Locate the cell with the specified text and output its [x, y] center coordinate. 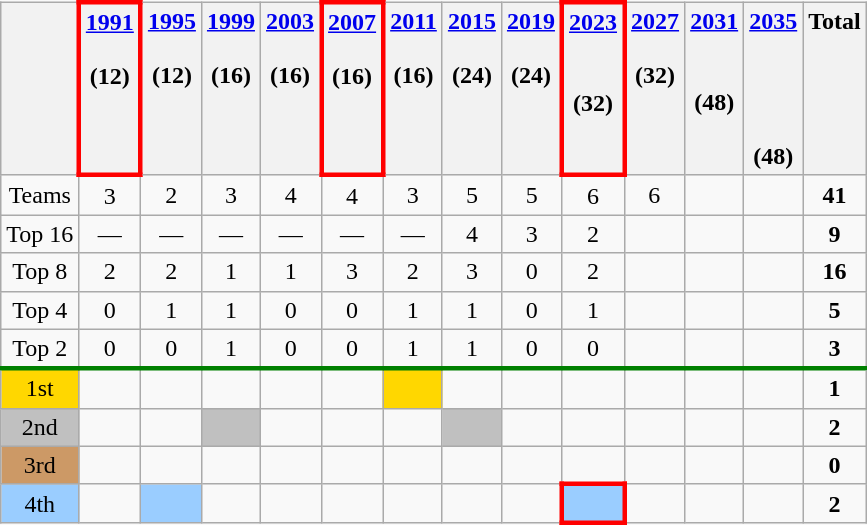
1995 (12) [172, 88]
2019 (24) [532, 88]
2027 (32) [654, 88]
41 [835, 195]
2007 (16) [352, 88]
1991 (12) [110, 88]
Top 16 [40, 234]
2031 (48) [714, 88]
2nd [40, 427]
Top 8 [40, 272]
Teams [40, 195]
16 [835, 272]
Top 2 [40, 349]
2023 (32) [593, 88]
Total [835, 88]
2011 (16) [412, 88]
4th [40, 503]
1st [40, 389]
Top 4 [40, 310]
9 [835, 234]
2003 (16) [290, 88]
2035 (48) [774, 88]
2015 (24) [472, 88]
1999 (16) [230, 88]
3rd [40, 465]
